Determine the [X, Y] coordinate at the center of the cell enclosing the given text.  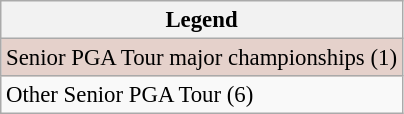
Legend [202, 20]
Senior PGA Tour major championships (1) [202, 58]
Other Senior PGA Tour (6) [202, 95]
